Return the [x, y] coordinate for the center point of the cell that contains the specified text.  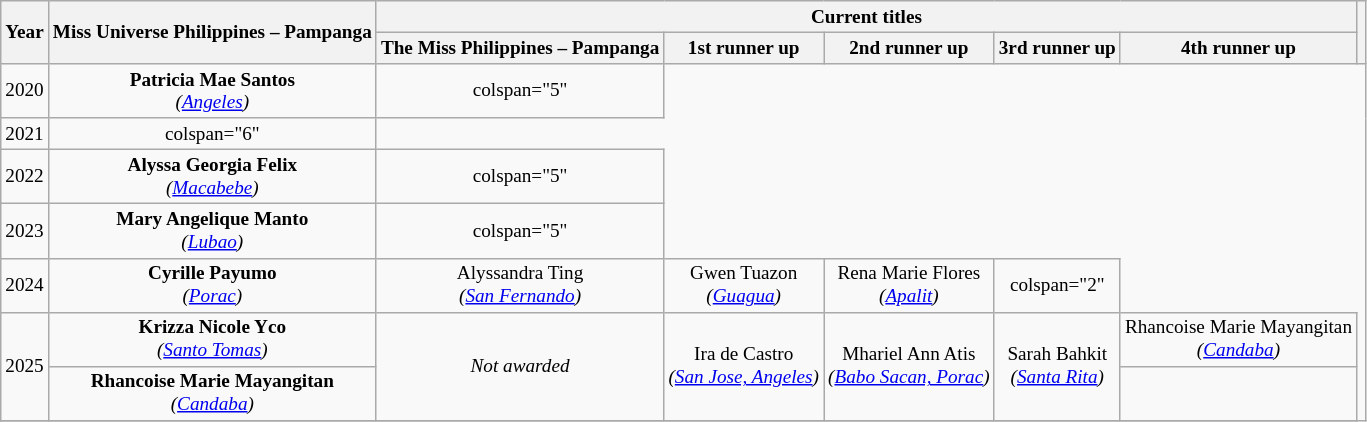
Mhariel Ann Atis(Babo Sacan, Porac) [910, 366]
3rd runner up [1057, 48]
2021 [25, 134]
Cyrille Payumo(Porac) [212, 285]
2024 [25, 285]
Alyssandra Ting(San Fernando) [520, 285]
2nd runner up [910, 48]
2025 [25, 366]
Miss Universe Philippines – Pampanga [212, 32]
Patricia Mae Santos(Angeles) [212, 91]
4th runner up [1238, 48]
2022 [25, 177]
Rena Marie Flores(Apalit) [910, 285]
Current titles [866, 17]
Alyssa Georgia Felix(Macabebe) [212, 177]
2023 [25, 231]
Not awarded [520, 366]
2020 [25, 91]
The Miss Philippines – Pampanga [520, 48]
Gwen Tuazon(Guagua) [744, 285]
1st runner up [744, 48]
Sarah Bahkit(Santa Rita) [1057, 366]
Ira de Castro(San Jose, Angeles) [744, 366]
Mary Angelique Manto(Lubao) [212, 231]
Year [25, 32]
colspan="6" [212, 134]
Krizza Nicole Yco(Santo Tomas) [212, 339]
colspan="2" [1057, 285]
